Identify which cell holds the provided text, then report its (x, y) central coordinate. 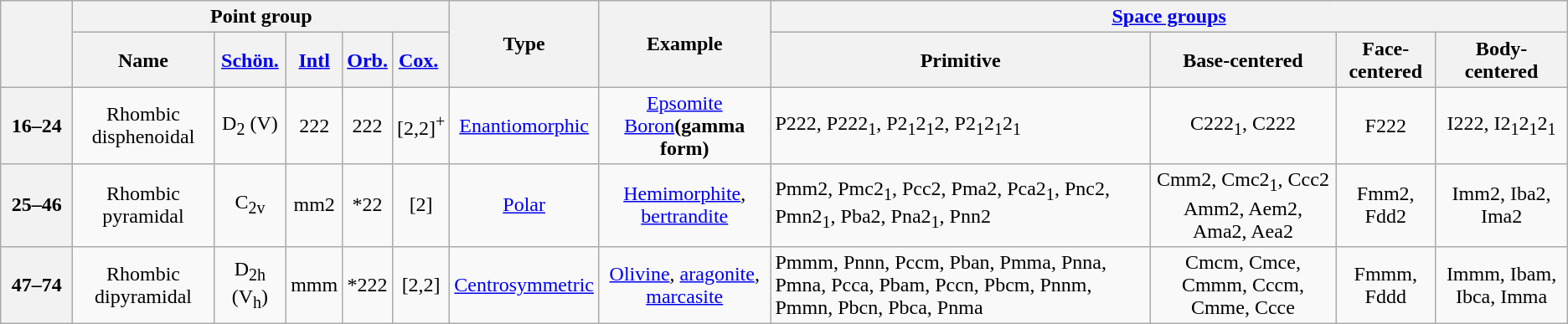
Hemimorphite, bertrandite (684, 205)
F222 (1385, 126)
Polar (524, 205)
Fmmm, Fddd (1385, 285)
Rhombic disphenoidal (143, 126)
*22 (368, 205)
[2,2]+ (420, 126)
Immm, Ibam, Ibca, Imma (1501, 285)
Imm2, Iba2, Ima2 (1501, 205)
Example (684, 44)
Rhombic pyramidal (143, 205)
mm2 (315, 205)
P222, P2221, P21212, P212121 (960, 126)
Primitive (960, 60)
EpsomiteBoron(gamma form) (684, 126)
25–46 (37, 205)
Point group (261, 17)
[2] (420, 205)
C2221, C222 (1243, 126)
Olivine, aragonite, marcasite (684, 285)
Centrosymmetric (524, 285)
Cox. (420, 60)
D2h (Vh) (250, 285)
Pmm2, Pmc21, Pcc2, Pma2, Pca21, Pnc2, Pmn21, Pba2, Pna21, Pnn2 (960, 205)
I222, I212121 (1501, 126)
Base-centered (1243, 60)
Cmcm, Cmce, Cmmm, Cccm, Cmme, Ccce (1243, 285)
Face-centered (1385, 60)
Schön. (250, 60)
Cmm2, Cmc21, Ccc2Amm2, Aem2, Ama2, Aea2 (1243, 205)
mmm (315, 285)
Type (524, 44)
Body-centered (1501, 60)
C2v (250, 205)
Orb. (368, 60)
16–24 (37, 126)
Pmmm, Pnnn, Pccm, Pban, Pmma, Pnna, Pmna, Pcca, Pbam, Pccn, Pbcm, Pnnm, Pmmn, Pbcn, Pbca, Pnma (960, 285)
Intl (315, 60)
Name (143, 60)
Rhombic dipyramidal (143, 285)
Space groups (1169, 17)
D2 (V) (250, 126)
Fmm2, Fdd2 (1385, 205)
*222 (368, 285)
47–74 (37, 285)
[2,2] (420, 285)
Enantiomorphic (524, 126)
